Scan for the cell matching the given text and deliver its [x, y] coordinate at center. 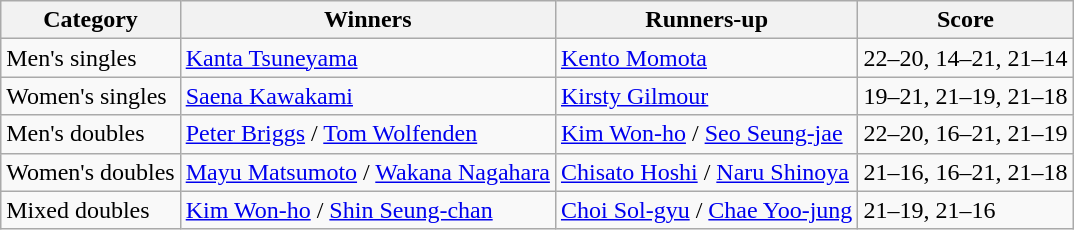
Kanta Tsuneyama [368, 58]
Category [90, 20]
Women's doubles [90, 172]
Women's singles [90, 96]
Men's doubles [90, 134]
Winners [368, 20]
Mayu Matsumoto / Wakana Nagahara [368, 172]
Score [966, 20]
Kirsty Gilmour [706, 96]
Peter Briggs / Tom Wolfenden [368, 134]
Saena Kawakami [368, 96]
21–16, 16–21, 21–18 [966, 172]
Men's singles [90, 58]
19–21, 21–19, 21–18 [966, 96]
Kim Won-ho / Seo Seung-jae [706, 134]
Chisato Hoshi / Naru Shinoya [706, 172]
Choi Sol-gyu / Chae Yoo-jung [706, 210]
Mixed doubles [90, 210]
22–20, 14–21, 21–14 [966, 58]
22–20, 16–21, 21–19 [966, 134]
Kento Momota [706, 58]
Kim Won-ho / Shin Seung-chan [368, 210]
Runners-up [706, 20]
21–19, 21–16 [966, 210]
